Capture the cell that displays the provided text and extract its [x, y] central coordinate. 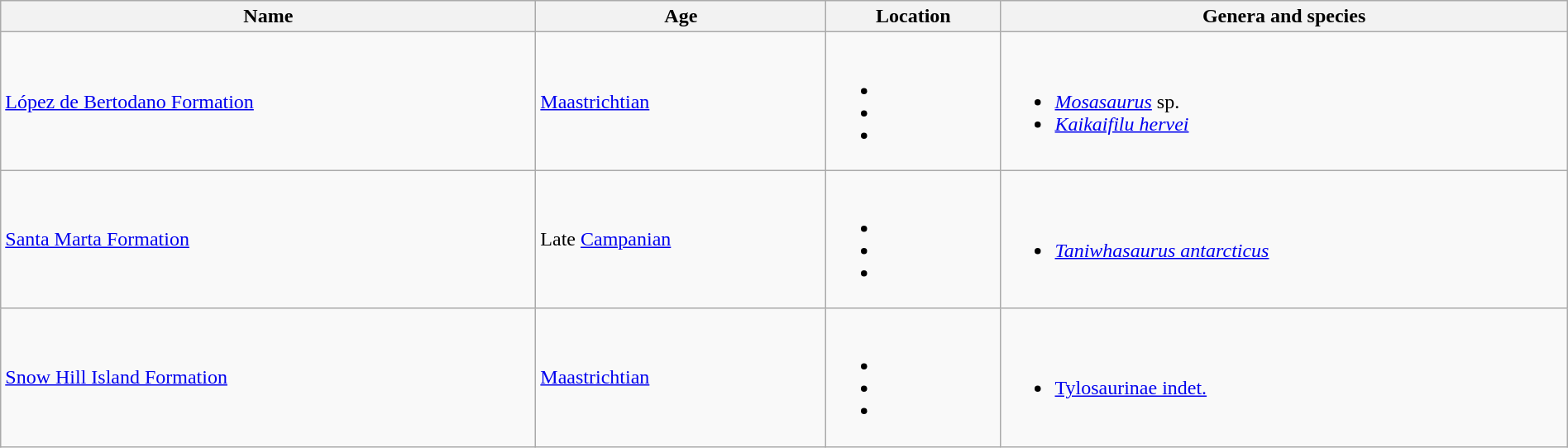
Tylosaurinae indet. [1284, 377]
Location [913, 17]
Age [681, 17]
Snow Hill Island Formation [268, 377]
Genera and species [1284, 17]
Name [268, 17]
Late Campanian [681, 240]
López de Bertodano Formation [268, 101]
Taniwhasaurus antarcticus [1284, 240]
Santa Marta Formation [268, 240]
Mosasaurus sp.Kaikaifilu hervei [1284, 101]
